Locate the cell with the specified text and output its [X, Y] center coordinate. 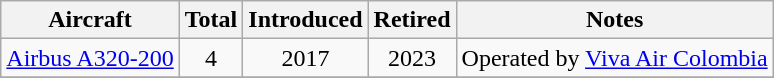
2023 [412, 58]
Total [211, 20]
2017 [306, 58]
Aircraft [90, 20]
Operated by Viva Air Colombia [614, 58]
Retired [412, 20]
Airbus A320-200 [90, 58]
Introduced [306, 20]
4 [211, 58]
Notes [614, 20]
